Search for the cell housing the specified text and yield its (x, y) center coordinate. 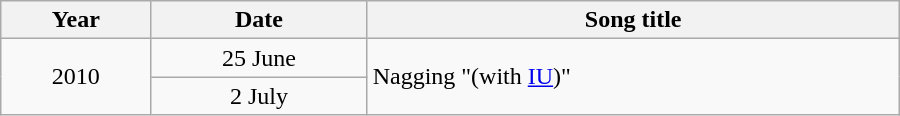
Date (259, 20)
25 June (259, 58)
Nagging "(with IU)" (633, 77)
Year (76, 20)
2 July (259, 96)
Song title (633, 20)
2010 (76, 77)
